Identify which cell holds the provided text, then report its [X, Y] central coordinate. 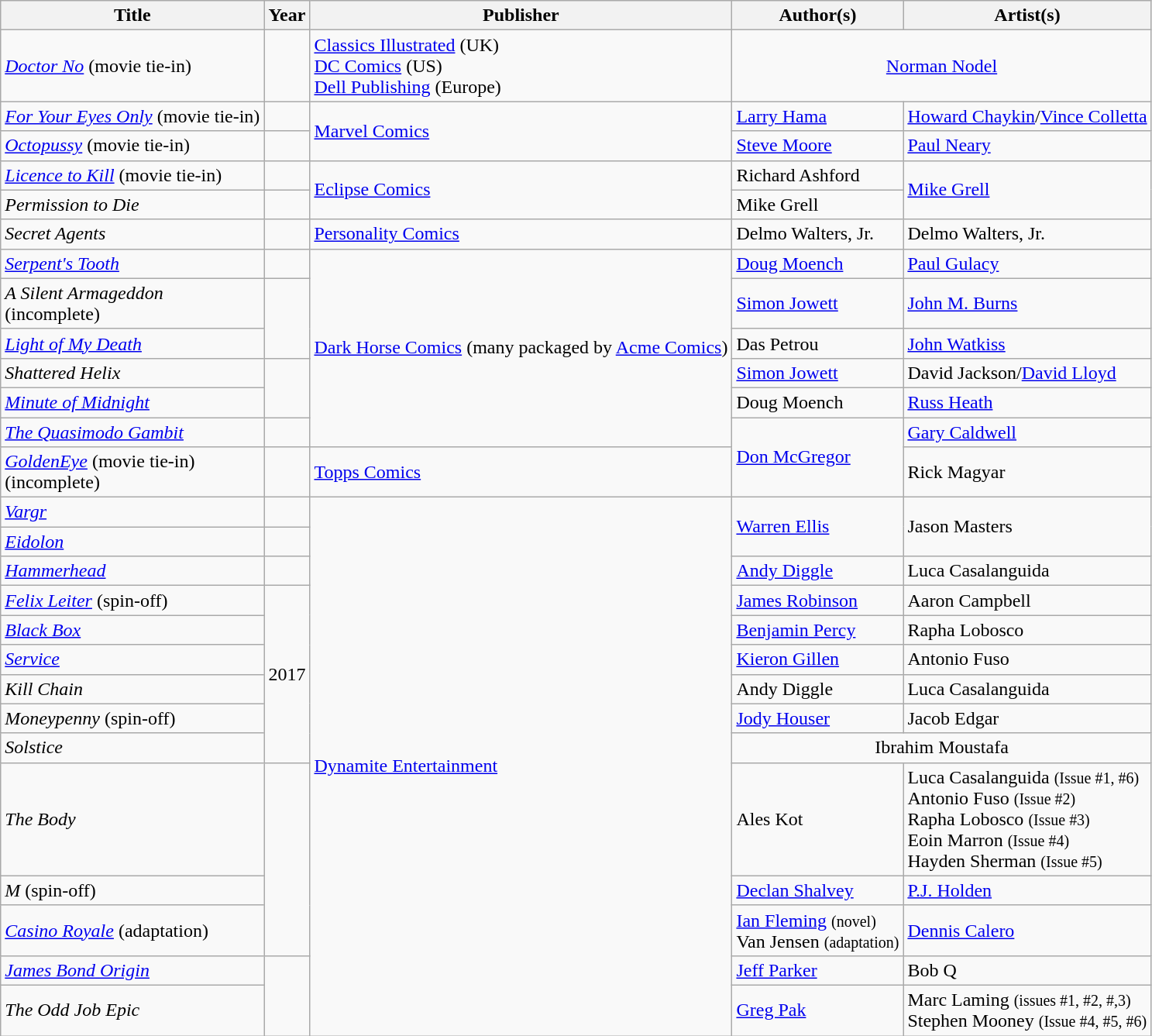
Personality Comics [521, 234]
Black Box [132, 630]
Jody Houser [818, 718]
Larry Hama [818, 116]
Dennis Calero [1027, 930]
Jacob Edgar [1027, 718]
Doctor No (movie tie-in) [132, 66]
Declan Shalvey [818, 890]
Russ Heath [1027, 402]
Steve Moore [818, 146]
2017 [287, 674]
Ales Kot [818, 819]
Dynamite Entertainment [521, 767]
Topps Comics [521, 473]
Ian Fleming (novel)Van Jensen (adaptation) [818, 930]
Publisher [521, 15]
Aaron Campbell [1027, 601]
Das Petrou [818, 343]
John Watkiss [1027, 343]
Shattered Helix [132, 373]
Permission to Die [132, 205]
M (spin-off) [132, 890]
Minute of Midnight [132, 402]
Rick Magyar [1027, 473]
Casino Royale (adaptation) [132, 930]
For Your Eyes Only (movie tie-in) [132, 116]
Paul Gulacy [1027, 263]
Licence to Kill (movie tie-in) [132, 175]
Felix Leiter (spin-off) [132, 601]
Secret Agents [132, 234]
Paul Neary [1027, 146]
Rapha Lobosco [1027, 630]
Bob Q [1027, 970]
Dark Horse Comics (many packaged by Acme Comics) [521, 347]
Eclipse Comics [521, 190]
John M. Burns [1027, 304]
P.J. Holden [1027, 890]
Serpent's Tooth [132, 263]
Title [132, 15]
Service [132, 659]
Don McGregor [818, 457]
The Quasimodo Gambit [132, 432]
Luca Casalanguida (Issue #1, #6)Antonio Fuso (Issue #2)Rapha Lobosco (Issue #3)Eoin Marron (Issue #4)Hayden Sherman (Issue #5) [1027, 819]
Vargr [132, 512]
Classics Illustrated (UK)DC Comics (US)Dell Publishing (Europe) [521, 66]
Marc Laming (issues #1, #2, #,3)Stephen Mooney (Issue #4, #5, #6) [1027, 1010]
Artist(s) [1027, 15]
Greg Pak [818, 1010]
Octopussy (movie tie-in) [132, 146]
Howard Chaykin/Vince Colletta [1027, 116]
Marvel Comics [521, 131]
Antonio Fuso [1027, 659]
Kieron Gillen [818, 659]
GoldenEye (movie tie-in) (incomplete) [132, 473]
Ibrahim Moustafa [942, 748]
Warren Ellis [818, 527]
Eidolon [132, 542]
Hammerhead [132, 571]
The Body [132, 819]
The Odd Job Epic [132, 1010]
Jeff Parker [818, 970]
Benjamin Percy [818, 630]
Jason Masters [1027, 527]
Gary Caldwell [1027, 432]
Norman Nodel [942, 66]
A Silent Armageddon (incomplete) [132, 304]
Light of My Death [132, 343]
Kill Chain [132, 689]
David Jackson/David Lloyd [1027, 373]
Solstice [132, 748]
James Robinson [818, 601]
Year [287, 15]
Moneypenny (spin-off) [132, 718]
Author(s) [818, 15]
James Bond Origin [132, 970]
Richard Ashford [818, 175]
